Pinpoint the cell where the given text exists, returning its (X, Y) midpoint coordinate. 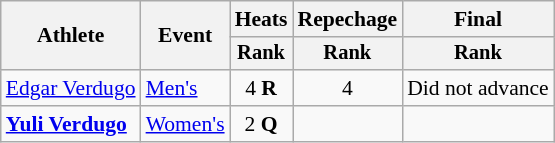
Final (478, 19)
Event (186, 36)
Athlete (71, 36)
Heats (262, 19)
Edgar Verdugo (71, 88)
2 Q (262, 124)
Men's (186, 88)
Women's (186, 124)
Yuli Verdugo (71, 124)
Repechage (347, 19)
4 R (262, 88)
Did not advance (478, 88)
4 (347, 88)
